Output the [x, y] coordinate of the center of the cell containing the given text.  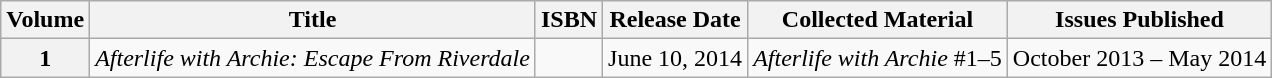
Volume [46, 20]
Afterlife with Archie #1–5 [878, 58]
1 [46, 58]
Title [313, 20]
June 10, 2014 [676, 58]
October 2013 – May 2014 [1139, 58]
Issues Published [1139, 20]
Collected Material [878, 20]
Release Date [676, 20]
ISBN [568, 20]
Afterlife with Archie: Escape From Riverdale [313, 58]
